Identify which cell holds the provided text, then report its (X, Y) central coordinate. 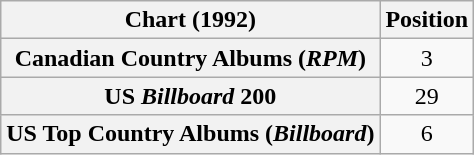
29 (427, 96)
Chart (1992) (190, 20)
Canadian Country Albums (RPM) (190, 58)
US Top Country Albums (Billboard) (190, 134)
US Billboard 200 (190, 96)
3 (427, 58)
6 (427, 134)
Position (427, 20)
